From the cell containing the given text, extract its center point as [x, y] coordinate. 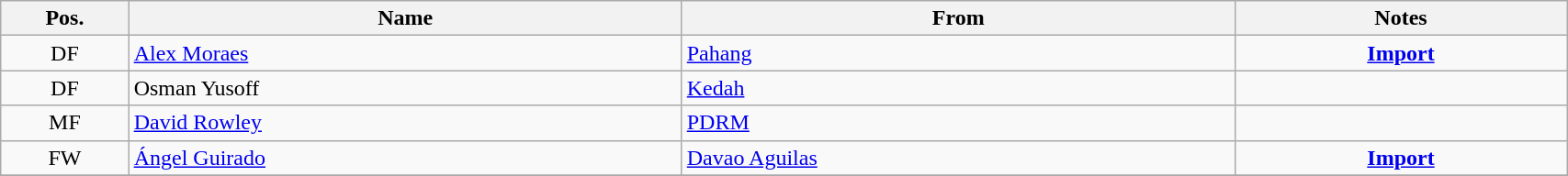
Pos. [64, 18]
From [958, 18]
David Rowley [405, 123]
Name [405, 18]
Alex Moraes [405, 53]
PDRM [958, 123]
Davao Aguilas [958, 158]
FW [64, 158]
MF [64, 123]
Notes [1400, 18]
Kedah [958, 88]
Osman Yusoff [405, 88]
Ángel Guirado [405, 158]
Pahang [958, 53]
